From the cell containing the given text, extract its center point as (X, Y) coordinate. 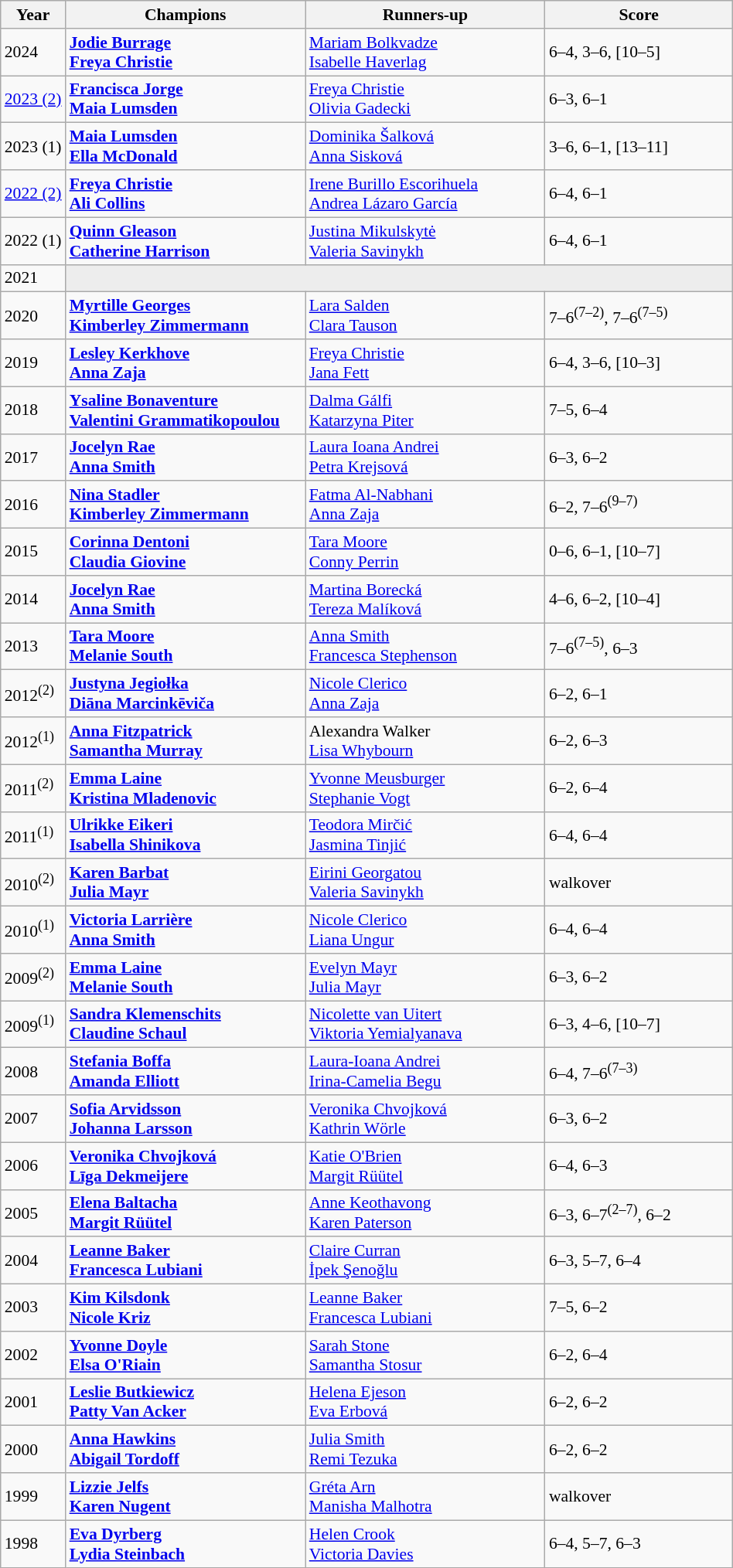
Fatma Al-Nabhani Anna Zaja (425, 505)
2021 (33, 278)
Year (33, 15)
Justyna Jegiołka Diāna Marcinkēviča (186, 694)
Nicole Clerico Anna Zaja (425, 694)
2010(1) (33, 930)
6–2, 6–1 (639, 694)
2013 (33, 646)
Tara Moore Melanie South (186, 646)
7–5, 6–4 (639, 410)
2005 (33, 1213)
2000 (33, 1450)
Helena Ejeson Eva Erbová (425, 1402)
7–5, 6–2 (639, 1308)
Leslie Butkiewicz Patty Van Acker (186, 1402)
2003 (33, 1308)
2009(2) (33, 977)
6–4, 7–6(7–3) (639, 1071)
Veronika Chvojková Līga Dekmeijere (186, 1165)
Sofia Arvidsson Johanna Larsson (186, 1119)
6–2, 7–6(9–7) (639, 505)
Freya Christie Jana Fett (425, 363)
Emma Laine Melanie South (186, 977)
6–4, 3–6, [10–5] (639, 53)
2010(2) (33, 883)
2012(1) (33, 740)
Dalma Gálfi Katarzyna Piter (425, 410)
2023 (2) (33, 99)
Sandra Klemenschits Claudine Schaul (186, 1025)
Emma Laine Kristina Mladenovic (186, 788)
Myrtille Georges Kimberley Zimmermann (186, 315)
2001 (33, 1402)
1998 (33, 1544)
Stefania Boffa Amanda Elliott (186, 1071)
2015 (33, 552)
Anne Keothavong Karen Paterson (425, 1213)
Yvonne Meusburger Stephanie Vogt (425, 788)
2020 (33, 315)
Alexandra Walker Lisa Whybourn (425, 740)
Elena Baltacha Margit Rüütel (186, 1213)
2014 (33, 600)
7–6(7–2), 7–6(7–5) (639, 315)
Helen Crook Victoria Davies (425, 1544)
3–6, 6–1, [13–11] (639, 147)
Evelyn Mayr Julia Mayr (425, 977)
Freya Christie Ali Collins (186, 193)
2022 (1) (33, 241)
1999 (33, 1496)
Champions (186, 15)
Anna Fitzpatrick Samantha Murray (186, 740)
Runners-up (425, 15)
2007 (33, 1119)
Yvonne Doyle Elsa O'Riain (186, 1355)
Veronika Chvojková Kathrin Wörle (425, 1119)
6–4, 5–7, 6–3 (639, 1544)
2006 (33, 1165)
Corinna Dentoni Claudia Giovine (186, 552)
Nina Stadler Kimberley Zimmermann (186, 505)
2018 (33, 410)
2022 (2) (33, 193)
Katie O'Brien Margit Rüütel (425, 1165)
2004 (33, 1261)
7–6(7–5), 6–3 (639, 646)
Francisca Jorge Maia Lumsden (186, 99)
2016 (33, 505)
Anna Smith Francesca Stephenson (425, 646)
Score (639, 15)
Eirini Georgatou Valeria Savinykh (425, 883)
Martina Borecká Tereza Malíková (425, 600)
2017 (33, 457)
6–3, 6–1 (639, 99)
Victoria Larrière Anna Smith (186, 930)
Mariam Bolkvadze Isabelle Haverlag (425, 53)
Lara Salden Clara Tauson (425, 315)
Dominika Šalková Anna Sisková (425, 147)
6–3, 6–7(2–7), 6–2 (639, 1213)
2008 (33, 1071)
0–6, 6–1, [10–7] (639, 552)
2023 (1) (33, 147)
Maia Lumsden Ella McDonald (186, 147)
Lizzie Jelfs Karen Nugent (186, 1496)
Sarah Stone Samantha Stosur (425, 1355)
2012(2) (33, 694)
Laura Ioana Andrei Petra Krejsová (425, 457)
2011(2) (33, 788)
Nicole Clerico Liana Ungur (425, 930)
Irene Burillo Escorihuela Andrea Lázaro García (425, 193)
Jodie Burrage Freya Christie (186, 53)
Laura-Ioana Andrei Irina-Camelia Begu (425, 1071)
Nicolette van Uitert Viktoria Yemialyanava (425, 1025)
6–3, 4–6, [10–7] (639, 1025)
Anna Hawkins Abigail Tordoff (186, 1450)
Kim Kilsdonk Nicole Kriz (186, 1308)
2009(1) (33, 1025)
2011(1) (33, 835)
Tara Moore Conny Perrin (425, 552)
4–6, 6–2, [10–4] (639, 600)
Ulrikke Eikeri Isabella Shinikova (186, 835)
6–2, 6–3 (639, 740)
Teodora Mirčić Jasmina Tinjić (425, 835)
2019 (33, 363)
Justina Mikulskytė Valeria Savinykh (425, 241)
6–4, 6–3 (639, 1165)
Claire Curran İpek Şenoğlu (425, 1261)
Lesley Kerkhove Anna Zaja (186, 363)
Gréta Arn Manisha Malhotra (425, 1496)
Ysaline Bonaventure Valentini Grammatikopoulou (186, 410)
2002 (33, 1355)
Julia Smith Remi Tezuka (425, 1450)
Eva Dyrberg Lydia Steinbach (186, 1544)
6–3, 5–7, 6–4 (639, 1261)
2024 (33, 53)
Freya Christie Olivia Gadecki (425, 99)
Quinn Gleason Catherine Harrison (186, 241)
Karen Barbat Julia Mayr (186, 883)
6–4, 3–6, [10–3] (639, 363)
